Pinpoint the cell where the given text exists, returning its (x, y) midpoint coordinate. 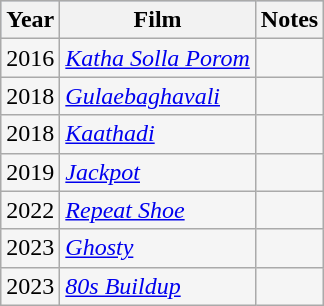
Jackpot (158, 172)
Year (30, 20)
2016 (30, 58)
80s Buildup (158, 286)
Notes (289, 20)
2019 (30, 172)
Film (158, 20)
Ghosty (158, 248)
Kaathadi (158, 134)
Repeat Shoe (158, 210)
2022 (30, 210)
Gulaebaghavali (158, 96)
Katha Solla Porom (158, 58)
